Scan for the cell matching the given text and deliver its (X, Y) coordinate at center. 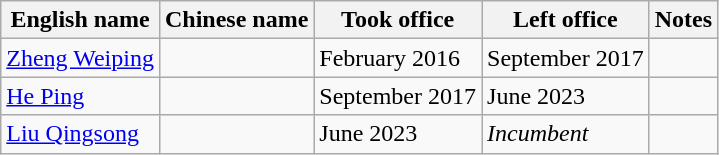
Incumbent (566, 134)
Notes (683, 20)
February 2016 (398, 58)
Liu Qingsong (80, 134)
Zheng Weiping (80, 58)
Took office (398, 20)
Left office (566, 20)
Chinese name (236, 20)
English name (80, 20)
He Ping (80, 96)
